Extract the [X, Y] coordinate from the center of the cell holding the provided text.  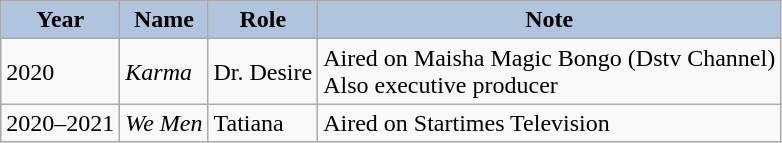
2020–2021 [60, 123]
Year [60, 20]
We Men [164, 123]
Dr. Desire [263, 72]
Role [263, 20]
Aired on Startimes Television [550, 123]
Note [550, 20]
2020 [60, 72]
Karma [164, 72]
Name [164, 20]
Aired on Maisha Magic Bongo (Dstv Channel)Also executive producer [550, 72]
Tatiana [263, 123]
